Detect which cell encompasses the target text, then output its (x, y) center coordinate. 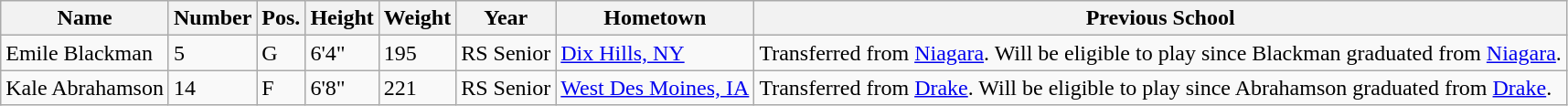
Transferred from Drake. Will be eligible to play since Abrahamson graduated from Drake. (1160, 88)
195 (417, 53)
Number (212, 18)
G (282, 53)
6'8" (342, 88)
Year (507, 18)
Kale Abrahamson (85, 88)
221 (417, 88)
Weight (417, 18)
Dix Hills, NY (655, 53)
West Des Moines, IA (655, 88)
Height (342, 18)
Name (85, 18)
Emile Blackman (85, 53)
Previous School (1160, 18)
Hometown (655, 18)
5 (212, 53)
F (282, 88)
Transferred from Niagara. Will be eligible to play since Blackman graduated from Niagara. (1160, 53)
14 (212, 88)
6'4" (342, 53)
Pos. (282, 18)
